Extract the (x, y) coordinate from the center of the cell holding the provided text.  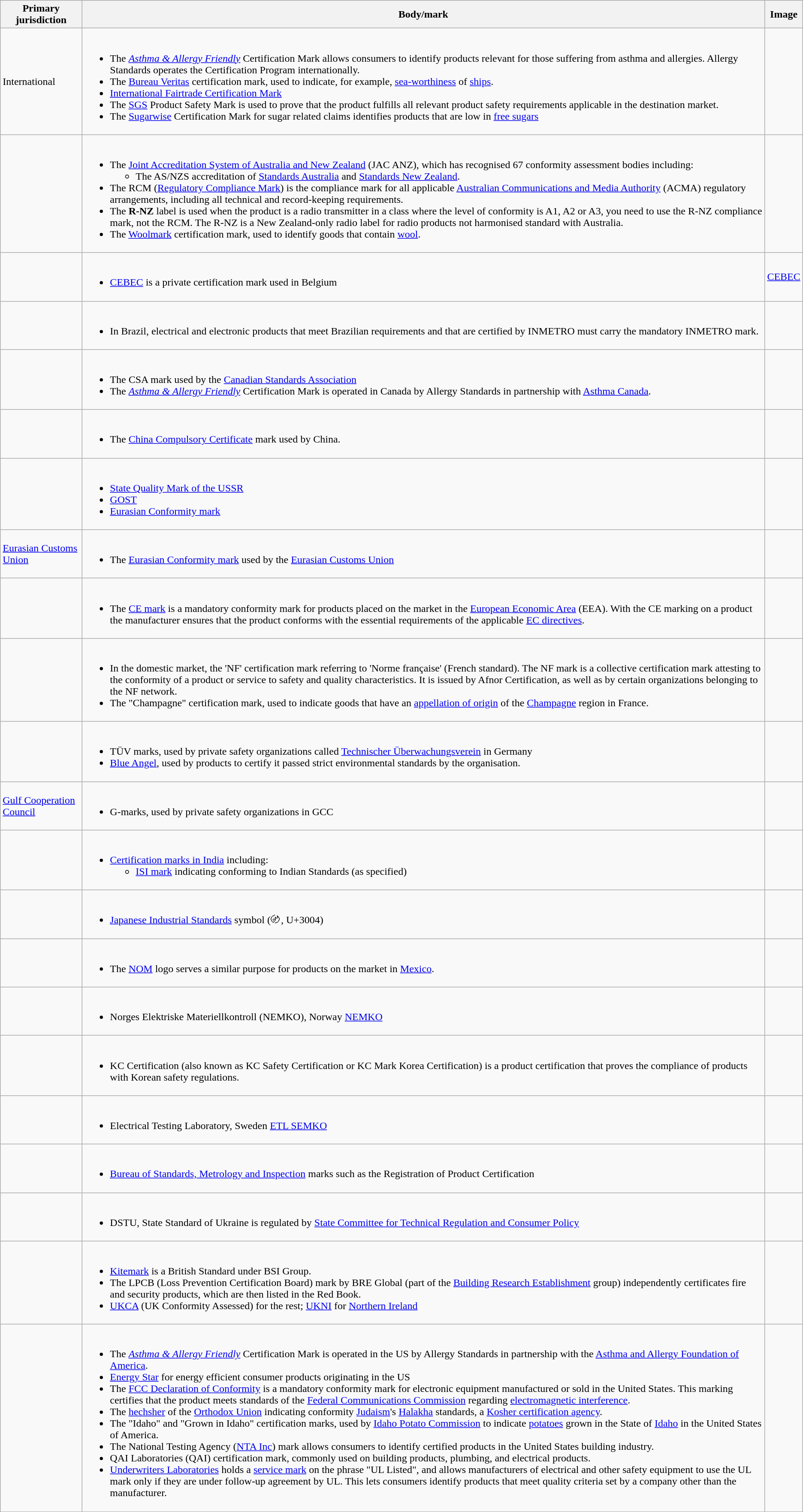
Eurasian Customs Union (41, 554)
G-marks, used by private safety organizations in GCC (423, 805)
Norges Elektriske Materiellkontroll (NEMKO), Norway NEMKO (423, 1011)
DSTU, State Standard of Ukraine is regulated by State Committee for Technical Regulation and Consumer Policy (423, 1217)
The China Compulsory Certificate mark used by China. (423, 434)
The NOM logo serves a similar purpose for products on the market in Mexico. (423, 963)
Certification marks in India including:ISI mark indicating conforming to Indian Standards (as specified) (423, 860)
Gulf Cooperation Council (41, 805)
State Quality Mark of the USSRGOSTEurasian Conformity mark (423, 494)
Bureau of Standards, Metrology and Inspection marks such as the Registration of Product Certification (423, 1168)
Electrical Testing Laboratory, Sweden ETL SEMKO (423, 1120)
CEBEC is a private certification mark used in Belgium (423, 277)
Japanese Industrial Standards symbol (〄, U+3004) (423, 914)
The Eurasian Conformity mark used by the Eurasian Customs Union (423, 554)
International (41, 81)
CEBEC (784, 277)
Body/mark (423, 15)
Image (784, 15)
Primary jurisdiction (41, 15)
